Return the (X, Y) coordinate for the center point of the cell that contains the specified text.  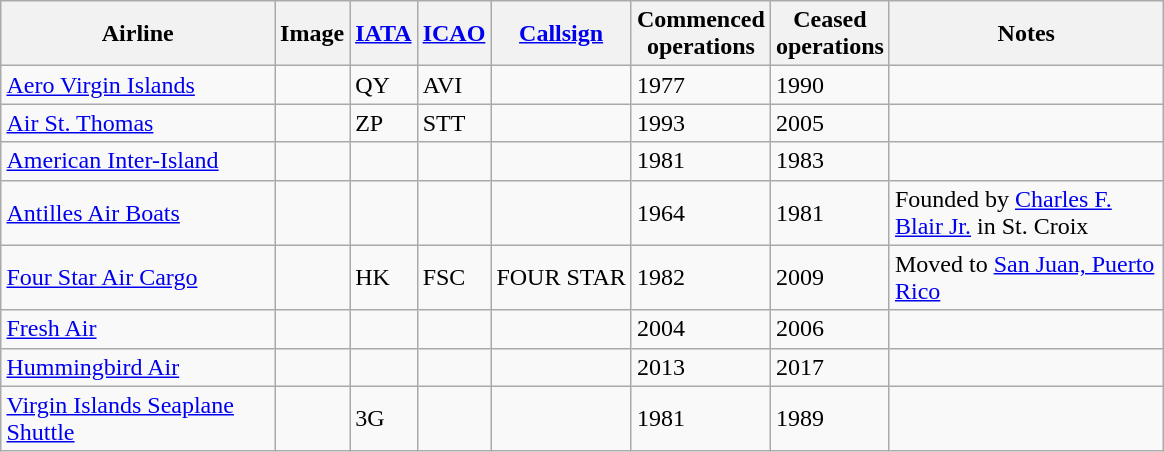
IATA (384, 34)
3G (384, 418)
Hummingbird Air (138, 367)
2005 (830, 123)
1993 (700, 123)
Notes (1026, 34)
2009 (830, 278)
Moved to San Juan, Puerto Rico (1026, 278)
1990 (830, 85)
2013 (700, 367)
1983 (830, 161)
1977 (700, 85)
Founded by Charles F. Blair Jr. in St. Croix (1026, 212)
Commencedoperations (700, 34)
American Inter-Island (138, 161)
ZP (384, 123)
1989 (830, 418)
1964 (700, 212)
AVI (454, 85)
2006 (830, 329)
Ceasedoperations (830, 34)
Four Star Air Cargo (138, 278)
Virgin Islands Seaplane Shuttle (138, 418)
QY (384, 85)
Airline (138, 34)
ICAO (454, 34)
Air St. Thomas (138, 123)
STT (454, 123)
Image (312, 34)
2004 (700, 329)
HK (384, 278)
Antilles Air Boats (138, 212)
FOUR STAR (562, 278)
1982 (700, 278)
FSC (454, 278)
Fresh Air (138, 329)
2017 (830, 367)
Aero Virgin Islands (138, 85)
Callsign (562, 34)
